Provide the (x, y) coordinate of the cell's center where the given text is located.  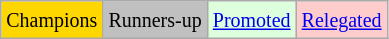
Relegated (342, 20)
Runners-up (155, 20)
Promoted (252, 20)
Champions (52, 20)
